Scan for the cell matching the given text and deliver its (x, y) coordinate at center. 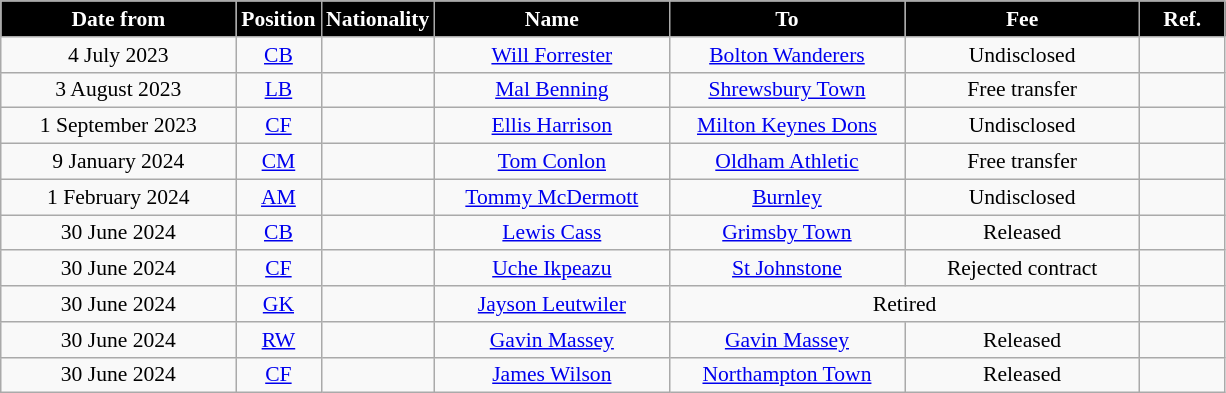
Tommy McDermott (552, 197)
1 September 2023 (118, 126)
Will Forrester (552, 55)
Burnley (786, 197)
Mal Benning (552, 90)
3 August 2023 (118, 90)
9 January 2024 (118, 162)
Nationality (378, 19)
LB (278, 90)
Shrewsbury Town (786, 90)
Ellis Harrison (552, 126)
Milton Keynes Dons (786, 126)
St Johnstone (786, 269)
Jayson Leutwiler (552, 304)
4 July 2023 (118, 55)
CM (278, 162)
AM (278, 197)
Tom Conlon (552, 162)
Date from (118, 19)
RW (278, 340)
Northampton Town (786, 375)
1 February 2024 (118, 197)
Rejected contract (1022, 269)
Fee (1022, 19)
Uche Ikpeazu (552, 269)
To (786, 19)
James Wilson (552, 375)
Lewis Cass (552, 233)
Oldham Athletic (786, 162)
Ref. (1182, 19)
GK (278, 304)
Grimsby Town (786, 233)
Bolton Wanderers (786, 55)
Name (552, 19)
Position (278, 19)
Retired (904, 304)
